Detect which cell encompasses the target text, then output its [X, Y] center coordinate. 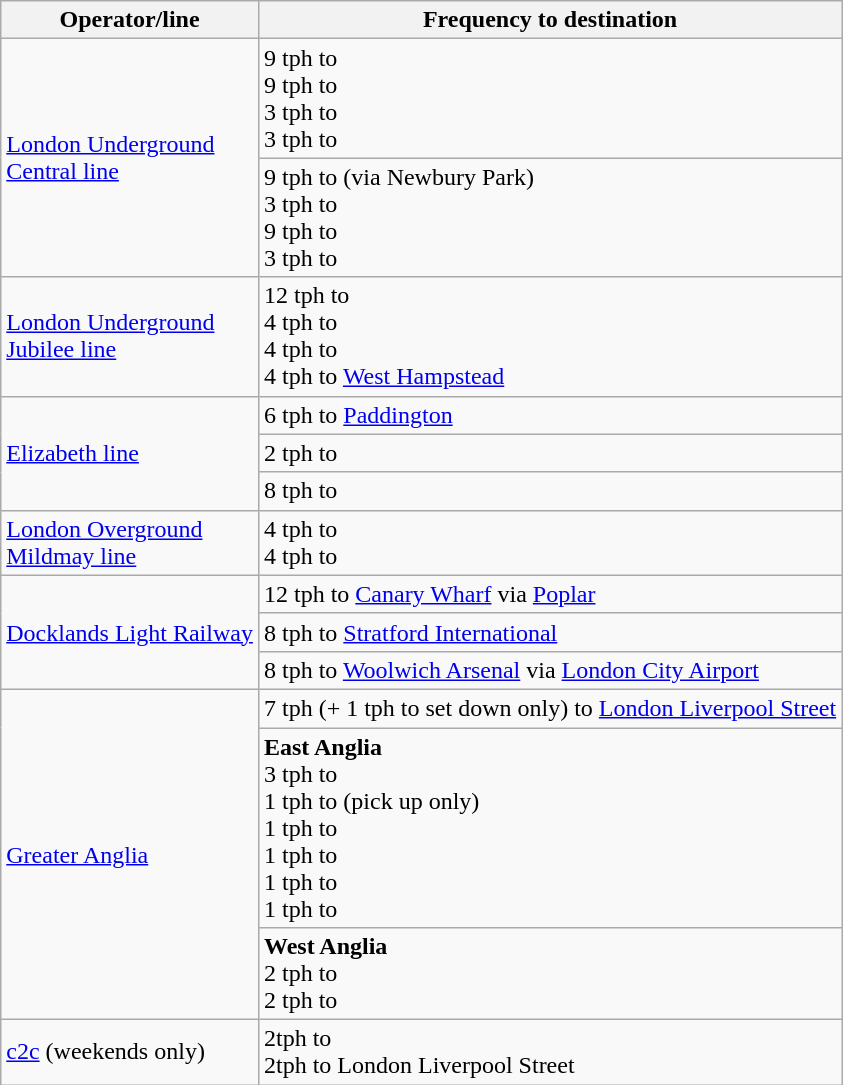
Frequency to destination [550, 20]
8 tph to [550, 491]
4 tph to 4 tph to [550, 542]
London UndergroundCentral line [130, 158]
c2c (weekends only) [130, 1052]
7 tph (+ 1 tph to set down only) to London Liverpool Street [550, 708]
East Anglia3 tph to 1 tph to (pick up only)1 tph to 1 tph to 1 tph to 1 tph to [550, 828]
6 tph to Paddington [550, 415]
London OvergroundMildmay line [130, 542]
Docklands Light Railway [130, 632]
West Anglia2 tph to 2 tph to [550, 974]
8 tph to Stratford International [550, 632]
9 tph to 9 tph to 3 tph to 3 tph to [550, 98]
12 tph to Canary Wharf via Poplar [550, 594]
Elizabeth line [130, 453]
2 tph to [550, 453]
9 tph to (via Newbury Park)3 tph to 9 tph to 3 tph to [550, 218]
2tph to 2tph to London Liverpool Street [550, 1052]
Operator/line [130, 20]
12 tph to 4 tph to 4 tph to 4 tph to West Hampstead [550, 336]
Greater Anglia [130, 854]
London UndergroundJubilee line [130, 336]
8 tph to Woolwich Arsenal via London City Airport [550, 670]
